From the cell containing the given text, extract its center point as [x, y] coordinate. 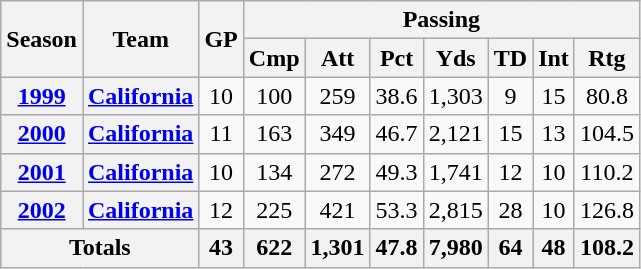
13 [554, 134]
2002 [42, 210]
TD [510, 58]
64 [510, 248]
1999 [42, 96]
2,121 [456, 134]
Team [140, 39]
126.8 [606, 210]
1,741 [456, 172]
80.8 [606, 96]
163 [274, 134]
47.8 [396, 248]
Rtg [606, 58]
7,980 [456, 248]
9 [510, 96]
134 [274, 172]
2,815 [456, 210]
46.7 [396, 134]
104.5 [606, 134]
2000 [42, 134]
Pct [396, 58]
2001 [42, 172]
259 [338, 96]
225 [274, 210]
Passing [441, 20]
Cmp [274, 58]
Yds [456, 58]
108.2 [606, 248]
38.6 [396, 96]
11 [221, 134]
48 [554, 248]
1,303 [456, 96]
100 [274, 96]
Att [338, 58]
110.2 [606, 172]
421 [338, 210]
Season [42, 39]
GP [221, 39]
622 [274, 248]
349 [338, 134]
53.3 [396, 210]
28 [510, 210]
Totals [100, 248]
43 [221, 248]
Int [554, 58]
1,301 [338, 248]
49.3 [396, 172]
272 [338, 172]
